Return the [x, y] coordinate for the center point of the cell that contains the specified text.  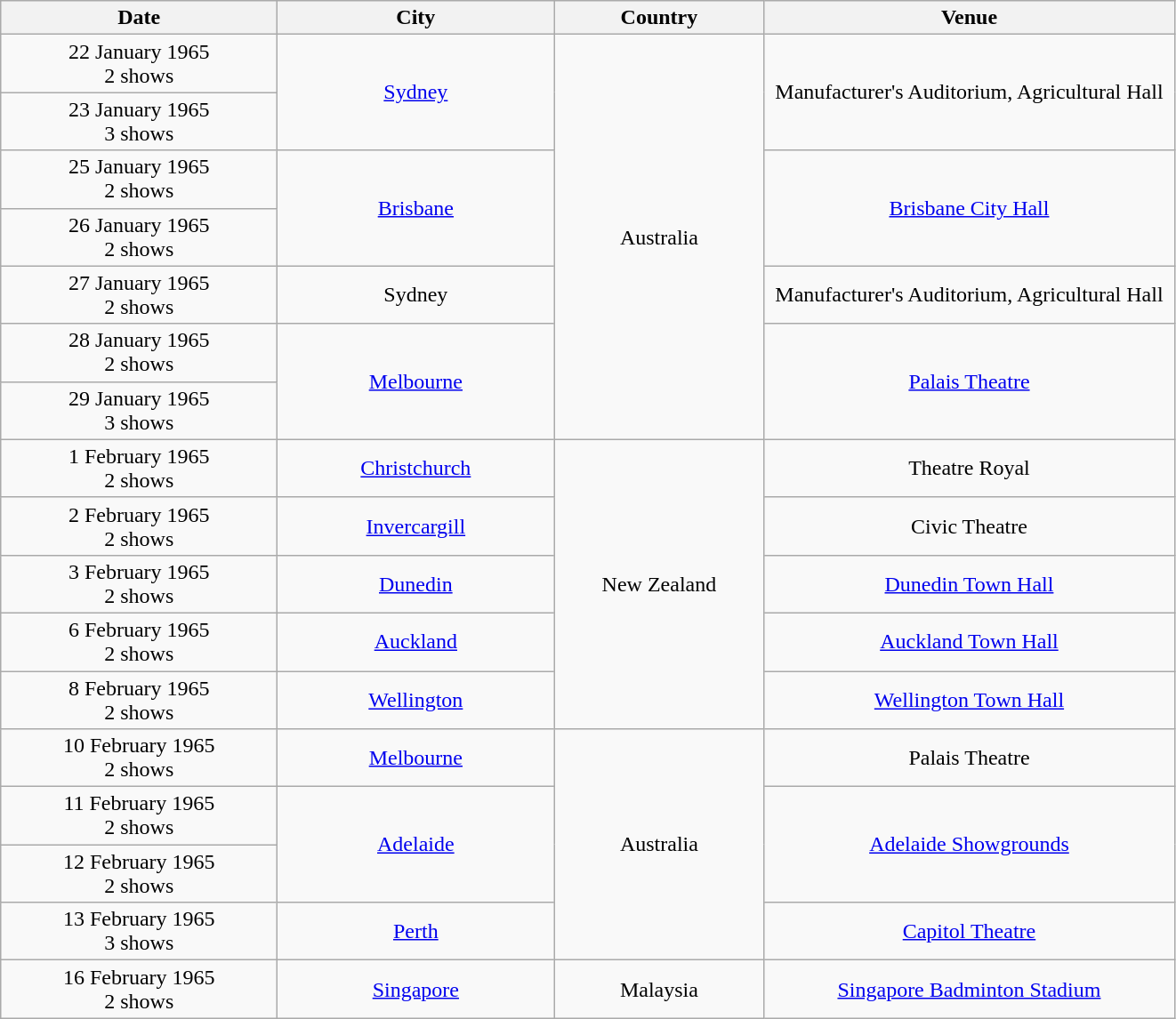
Christchurch [416, 468]
22 January 19652 shows [139, 64]
1 February 19652 shows [139, 468]
Adelaide [416, 845]
Brisbane [416, 208]
Invercargill [416, 526]
Venue [970, 18]
Date [139, 18]
3 February 19652 shows [139, 583]
Civic Theatre [970, 526]
Adelaide Showgrounds [970, 845]
25 January 19652 shows [139, 180]
Perth [416, 932]
Dunedin [416, 583]
Theatre Royal [970, 468]
11 February 19652 shows [139, 816]
28 January 19652 shows [139, 352]
Wellington Town Hall [970, 699]
Singapore Badminton Stadium [970, 989]
Country [659, 18]
13 February 19653 shows [139, 932]
23 January 19653 shows [139, 121]
8 February 19652 shows [139, 699]
27 January 19652 shows [139, 295]
6 February 19652 shows [139, 642]
Auckland Town Hall [970, 642]
Singapore [416, 989]
12 February 19652 shows [139, 873]
City [416, 18]
Malaysia [659, 989]
10 February 19652 shows [139, 758]
Brisbane City Hall [970, 208]
New Zealand [659, 583]
29 January 19653 shows [139, 411]
2 February 19652 shows [139, 526]
Wellington [416, 699]
26 January 19652 shows [139, 237]
Capitol Theatre [970, 932]
Dunedin Town Hall [970, 583]
Auckland [416, 642]
16 February 19652 shows [139, 989]
